Determine the (X, Y) coordinate at the center of the cell enclosing the given text.  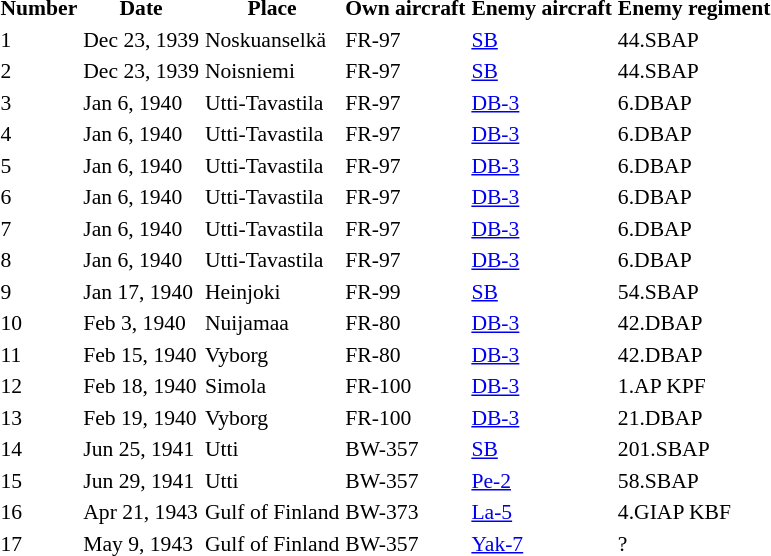
Feb 18, 1940 (142, 386)
Simola (272, 386)
Pe-2 (542, 480)
21.DBAP (694, 418)
1.AP KPF (694, 386)
Feb 15, 1940 (142, 354)
54.SBAP (694, 292)
La-5 (542, 512)
Noskuanselkä (272, 40)
Jan 17, 1940 (142, 292)
4.GIAP KBF (694, 512)
Apr 21, 1943 (142, 512)
Heinjoki (272, 292)
201.SBAP (694, 449)
Feb 19, 1940 (142, 418)
Gulf of Finland (272, 512)
Nuijamaa (272, 323)
Jun 25, 1941 (142, 449)
FR-99 (406, 292)
BW-373 (406, 512)
Jun 29, 1941 (142, 480)
Feb 3, 1940 (142, 323)
58.SBAP (694, 480)
Noisniemi (272, 71)
